Detect which cell encompasses the target text, then output its (x, y) center coordinate. 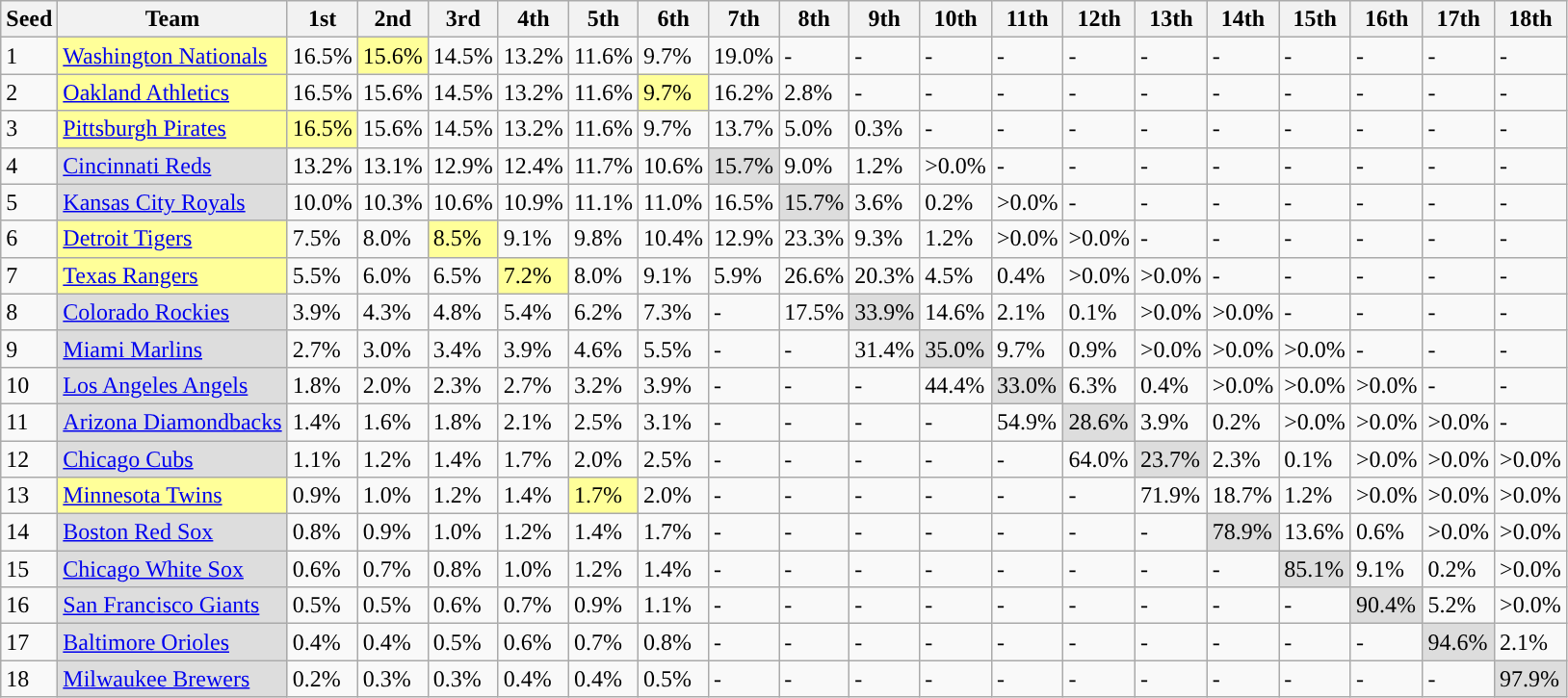
18th (1531, 19)
4 (29, 166)
17th (1458, 19)
13.1% (393, 166)
1st (322, 19)
4.8% (462, 312)
1 (29, 56)
6.2% (603, 312)
33.9% (884, 312)
7 (29, 275)
Chicago White Sox (172, 569)
85.1% (1316, 569)
8 (29, 312)
7th (744, 19)
7.2% (534, 275)
Washington Nationals (172, 56)
6.3% (1100, 385)
Boston Red Sox (172, 532)
9.3% (884, 239)
Miami Marlins (172, 349)
3.4% (462, 349)
Oakland Athletics (172, 92)
Baltimore Orioles (172, 642)
Team (172, 19)
5.0% (815, 129)
10.9% (534, 202)
San Francisco Giants (172, 606)
Pittsburgh Pirates (172, 129)
17.5% (815, 312)
11.0% (674, 202)
7.5% (322, 239)
3.2% (603, 385)
14.6% (955, 312)
8.5% (462, 239)
Detroit Tigers (172, 239)
Colorado Rockies (172, 312)
3.6% (884, 202)
13 (29, 496)
Milwaukee Brewers (172, 679)
6.5% (462, 275)
Texas Rangers (172, 275)
44.4% (955, 385)
9.8% (603, 239)
15 (29, 569)
8th (815, 19)
3.1% (674, 422)
6th (674, 19)
4.5% (955, 275)
3rd (462, 19)
Los Angeles Angels (172, 385)
15th (1316, 19)
10th (955, 19)
5.9% (744, 275)
5th (603, 19)
17 (29, 642)
90.4% (1387, 606)
3.0% (393, 349)
5 (29, 202)
12.4% (534, 166)
33.0% (1027, 385)
11th (1027, 19)
26.6% (815, 275)
Cincinnati Reds (172, 166)
4.3% (393, 312)
23.3% (815, 239)
5.4% (534, 312)
1.6% (393, 422)
13.6% (1316, 532)
31.4% (884, 349)
97.9% (1531, 679)
3 (29, 129)
13th (1171, 19)
18.7% (1242, 496)
2.8% (815, 92)
16 (29, 606)
78.9% (1242, 532)
Minnesota Twins (172, 496)
2nd (393, 19)
9.0% (815, 166)
16.2% (744, 92)
94.6% (1458, 642)
12th (1100, 19)
10.4% (674, 239)
11.7% (603, 166)
Kansas City Royals (172, 202)
Arizona Diamondbacks (172, 422)
Chicago Cubs (172, 459)
16th (1387, 19)
28.6% (1100, 422)
23.7% (1171, 459)
9 (29, 349)
64.0% (1100, 459)
12 (29, 459)
4th (534, 19)
71.9% (1171, 496)
5.2% (1458, 606)
35.0% (955, 349)
11.1% (603, 202)
10 (29, 385)
4.6% (603, 349)
6 (29, 239)
7.3% (674, 312)
10.0% (322, 202)
10.3% (393, 202)
54.9% (1027, 422)
13.7% (744, 129)
19.0% (744, 56)
6.0% (393, 275)
11 (29, 422)
18 (29, 679)
9th (884, 19)
20.3% (884, 275)
14th (1242, 19)
2 (29, 92)
Seed (29, 19)
14 (29, 532)
